For the text-containing cell, return its midpoint in (x, y) coordinate format. 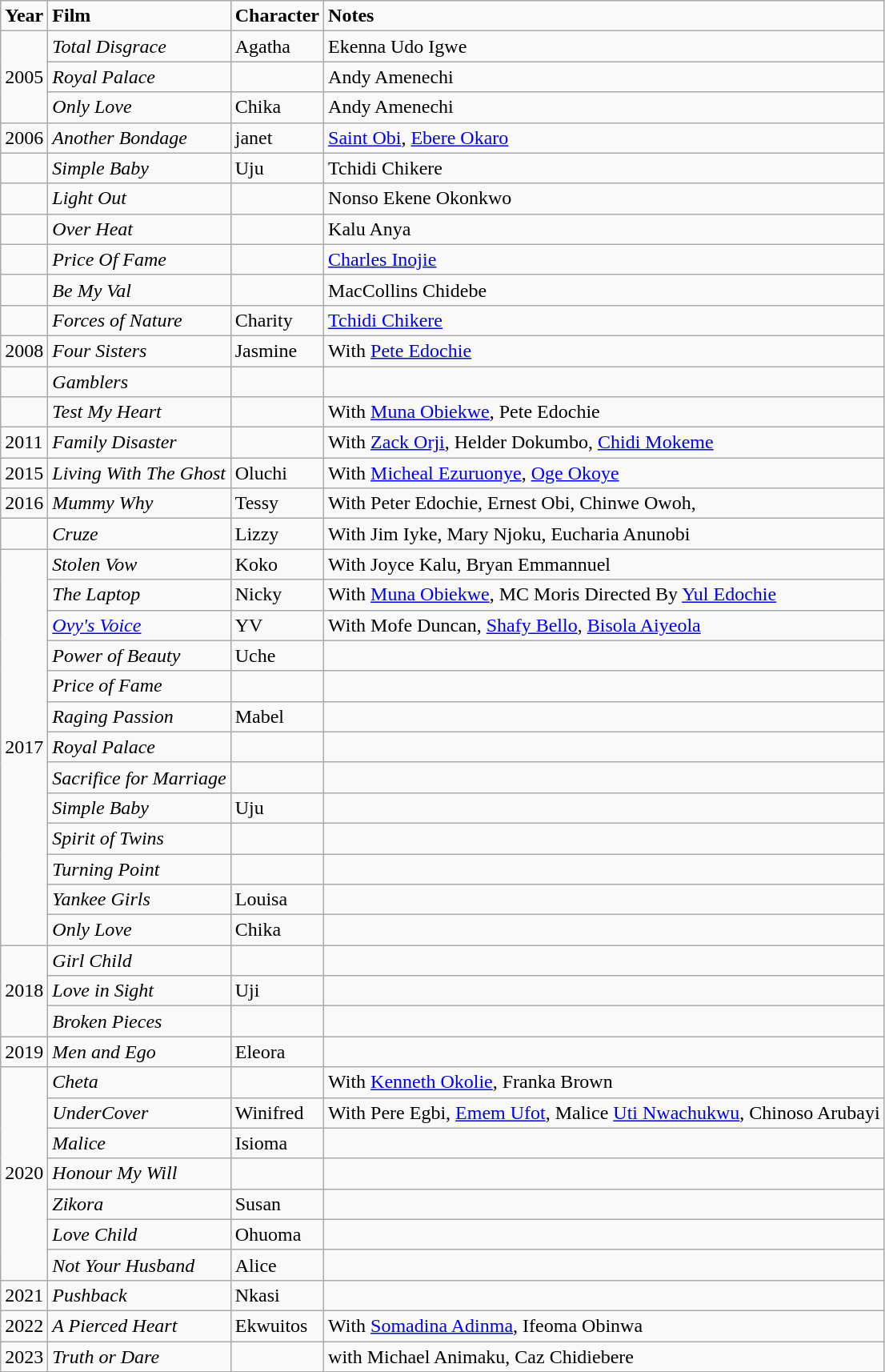
Love in Sight (139, 991)
Men and Ego (139, 1052)
With Zack Orji, Helder Dokumbo, Chidi Mokeme (605, 443)
Power of Beauty (139, 656)
Susan (277, 1204)
Honour My Will (139, 1173)
Over Heat (139, 229)
Price of Fame (139, 686)
2019 (24, 1052)
Zikora (139, 1204)
with Michael Animaku, Caz Chidiebere (605, 1357)
With Peter Edochie, Ernest Obi, Chinwe Owoh, (605, 503)
Year (24, 16)
MacCollins Chidebe (605, 290)
janet (277, 138)
Yankee Girls (139, 900)
Mabel (277, 716)
With Pere Egbi, Emem Ufot, Malice Uti Nwachukwu, Chinoso Arubayi (605, 1113)
2011 (24, 443)
Forces of Nature (139, 320)
Stolen Vow (139, 564)
Louisa (277, 900)
With Muna Obiekwe, Pete Edochie (605, 412)
Truth or Dare (139, 1357)
Eleora (277, 1052)
Isioma (277, 1143)
Malice (139, 1143)
2023 (24, 1357)
Saint Obi, Ebere Okaro (605, 138)
With Joyce Kalu, Bryan Emmannuel (605, 564)
Test My Heart (139, 412)
Nkasi (277, 1295)
Living With The Ghost (139, 473)
Not Your Husband (139, 1265)
2018 (24, 991)
Film (139, 16)
2016 (24, 503)
Ekenna Udo Igwe (605, 46)
The Laptop (139, 595)
Alice (277, 1265)
With Kenneth Okolie, Franka Brown (605, 1082)
Raging Passion (139, 716)
Family Disaster (139, 443)
Oluchi (277, 473)
Kalu Anya (605, 229)
With Mofe Duncan, Shafy Bello, Bisola Aiyeola (605, 625)
Four Sisters (139, 351)
2008 (24, 351)
Total Disgrace (139, 46)
Winifred (277, 1113)
Nicky (277, 595)
2017 (24, 748)
With Pete Edochie (605, 351)
2006 (24, 138)
Tessy (277, 503)
Pushback (139, 1295)
Cruze (139, 534)
Character (277, 16)
With Somadina Adinma, Ifeoma Obinwa (605, 1326)
YV (277, 625)
Ohuoma (277, 1234)
Koko (277, 564)
Girl Child (139, 961)
Light Out (139, 199)
With Muna Obiekwe, MC Moris Directed By Yul Edochie (605, 595)
Ovy's Voice (139, 625)
Be My Val (139, 290)
Price Of Fame (139, 259)
Spirit of Twins (139, 838)
2015 (24, 473)
Sacrifice for Marriage (139, 777)
Jasmine (277, 351)
Notes (605, 16)
Lizzy (277, 534)
2020 (24, 1173)
Ekwuitos (277, 1326)
Another Bondage (139, 138)
Uji (277, 991)
UnderCover (139, 1113)
Charles Inojie (605, 259)
Agatha (277, 46)
Gamblers (139, 382)
Uche (277, 656)
2005 (24, 77)
Nonso Ekene Okonkwo (605, 199)
Mummy Why (139, 503)
Charity (277, 320)
Love Child (139, 1234)
Broken Pieces (139, 1021)
2021 (24, 1295)
Cheta (139, 1082)
2022 (24, 1326)
With Jim Iyke, Mary Njoku, Eucharia Anunobi (605, 534)
With Micheal Ezuruonye, Oge Okoye (605, 473)
Turning Point (139, 869)
A Pierced Heart (139, 1326)
